Find where the given text appears and provide that cell's center as (X, Y) coordinate. 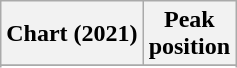
Chart (2021) (72, 34)
Peakposition (189, 34)
